For the text-containing cell, return its midpoint in (X, Y) coordinate format. 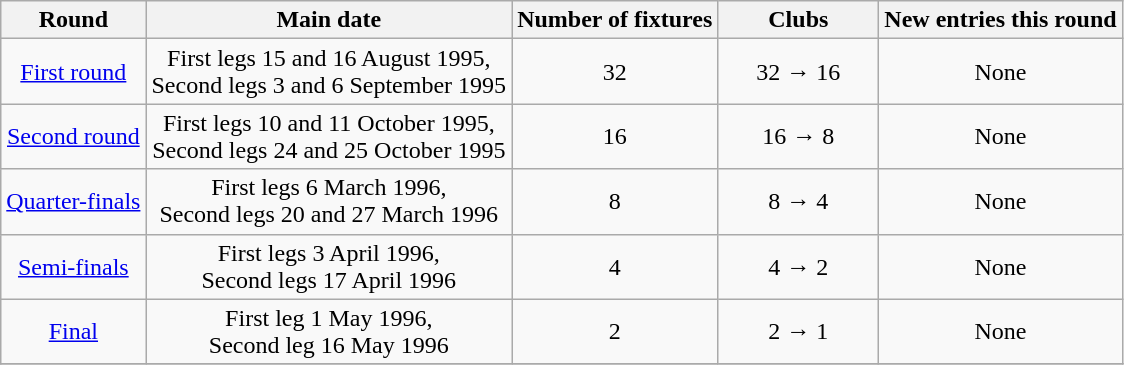
First legs 10 and 11 October 1995,Second legs 24 and 25 October 1995 (329, 136)
First legs 3 April 1996,Second legs 17 April 1996 (329, 266)
Round (74, 20)
Number of fixtures (615, 20)
4 (615, 266)
Final (74, 332)
Quarter-finals (74, 202)
16 → 8 (798, 136)
Semi-finals (74, 266)
First round (74, 72)
32 (615, 72)
New entries this round (1000, 20)
16 (615, 136)
Clubs (798, 20)
2 → 1 (798, 332)
4 → 2 (798, 266)
First legs 15 and 16 August 1995,Second legs 3 and 6 September 1995 (329, 72)
8 (615, 202)
Second round (74, 136)
2 (615, 332)
First legs 6 March 1996,Second legs 20 and 27 March 1996 (329, 202)
8 → 4 (798, 202)
Main date (329, 20)
First leg 1 May 1996,Second leg 16 May 1996 (329, 332)
32 → 16 (798, 72)
